Find where the given text appears and provide that cell's center as [x, y] coordinate. 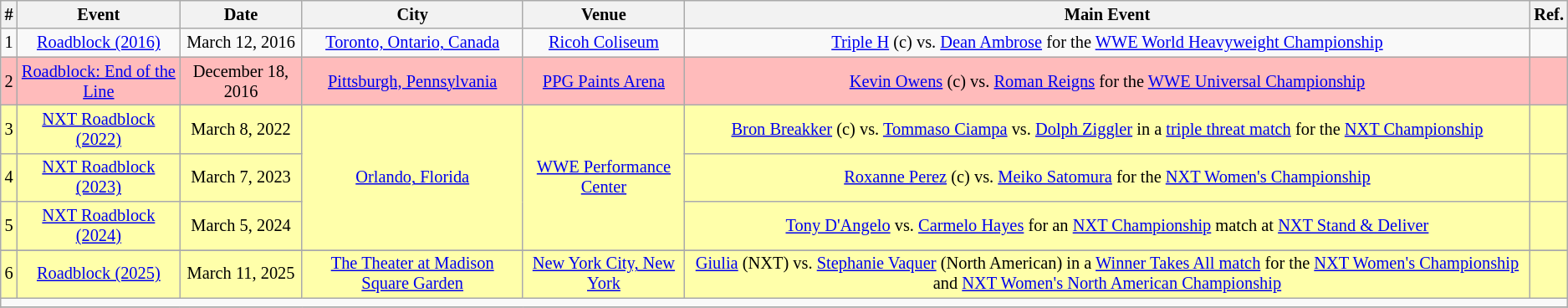
WWE Performance Center [604, 177]
PPG Paints Arena [604, 81]
3 [9, 129]
Bron Breakker (c) vs. Tommaso Ciampa vs. Dolph Ziggler in a triple threat match for the NXT Championship [1107, 129]
March 7, 2023 [241, 177]
Roadblock: End of the Line [99, 81]
1 [9, 43]
Date [241, 14]
Pittsburgh, Pennsylvania [412, 81]
Main Event [1107, 14]
Triple H (c) vs. Dean Ambrose for the WWE World Heavyweight Championship [1107, 43]
The Theater at Madison Square Garden [412, 274]
5 [9, 226]
March 5, 2024 [241, 226]
6 [9, 274]
March 12, 2016 [241, 43]
NXT Roadblock (2024) [99, 226]
December 18, 2016 [241, 81]
Kevin Owens (c) vs. Roman Reigns for the WWE Universal Championship [1107, 81]
City [412, 14]
Orlando, Florida [412, 177]
NXT Roadblock (2023) [99, 177]
# [9, 14]
New York City, New York [604, 274]
Roxanne Perez (c) vs. Meiko Satomura for the NXT Women's Championship [1107, 177]
Roadblock (2025) [99, 274]
Roadblock (2016) [99, 43]
Toronto, Ontario, Canada [412, 43]
2 [9, 81]
Event [99, 14]
Ricoh Coliseum [604, 43]
March 8, 2022 [241, 129]
Tony D'Angelo vs. Carmelo Hayes for an NXT Championship match at NXT Stand & Deliver [1107, 226]
4 [9, 177]
Ref. [1549, 14]
March 11, 2025 [241, 274]
NXT Roadblock (2022) [99, 129]
Venue [604, 14]
